Detect which cell encompasses the target text, then output its (x, y) center coordinate. 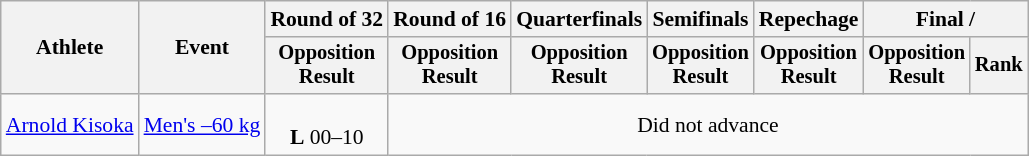
Event (202, 48)
Did not advance (708, 124)
Quarterfinals (579, 19)
L 00–10 (326, 124)
Semifinals (700, 19)
Final / (945, 19)
Arnold Kisoka (70, 124)
Men's –60 kg (202, 124)
Rank (999, 66)
Round of 16 (450, 19)
Round of 32 (326, 19)
Athlete (70, 48)
Repechage (809, 19)
